Identify which cell holds the provided text, then report its [x, y] central coordinate. 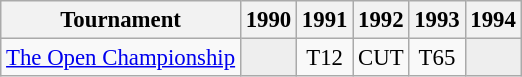
Tournament [121, 20]
1991 [325, 20]
The Open Championship [121, 58]
T65 [437, 58]
1994 [493, 20]
1992 [381, 20]
CUT [381, 58]
1990 [268, 20]
T12 [325, 58]
1993 [437, 20]
